From the cell containing the given text, extract its center point as (x, y) coordinate. 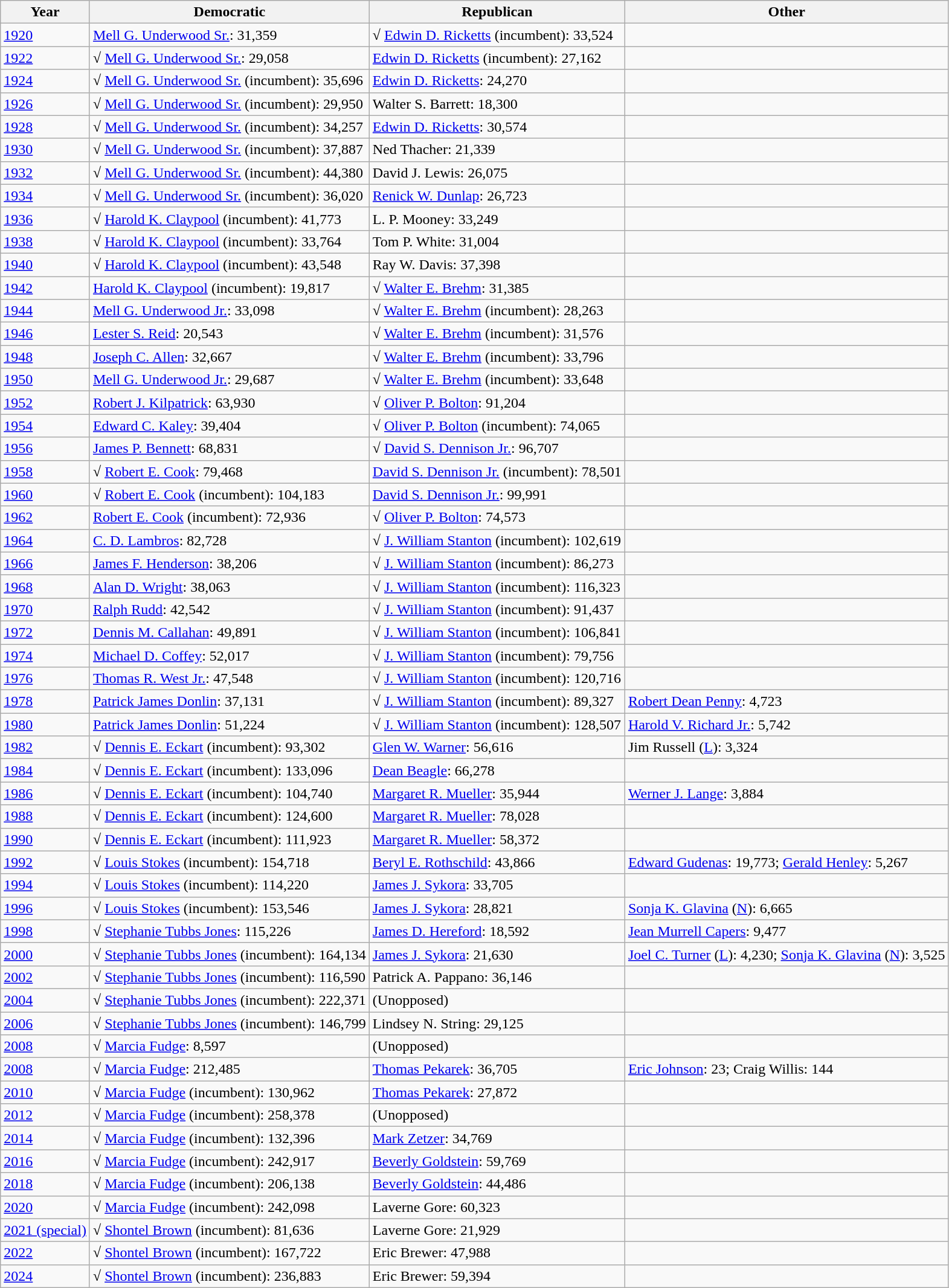
1942 (45, 288)
David S. Dennison Jr. (incumbent): 78,501 (497, 472)
1932 (45, 173)
C. D. Lambros: 82,728 (230, 540)
Margaret R. Mueller: 35,944 (497, 793)
√ Marcia Fudge (incumbent): 258,378 (230, 1115)
Ralph Rudd: 42,542 (230, 609)
Edwin D. Ricketts: 24,270 (497, 81)
David S. Dennison Jr.: 99,991 (497, 495)
Joseph C. Allen: 32,667 (230, 357)
Republican (497, 12)
1940 (45, 264)
Laverne Gore: 21,929 (497, 1230)
√ Marcia Fudge: 8,597 (230, 1046)
√ Stephanie Tubbs Jones (incumbent): 164,134 (230, 954)
√ Stephanie Tubbs Jones (incumbent): 222,371 (230, 1000)
√ Marcia Fudge (incumbent): 206,138 (230, 1184)
√ Dennis E. Eckart (incumbent): 124,600 (230, 816)
Edward C. Kaley: 39,404 (230, 426)
1956 (45, 449)
Sonja K. Glavina (N): 6,665 (787, 908)
1934 (45, 196)
√ Walter E. Brehm: 31,385 (497, 288)
2002 (45, 977)
√ Oliver P. Bolton: 74,573 (497, 517)
√ J. William Stanton (incumbent): 102,619 (497, 540)
√ David S. Dennison Jr.: 96,707 (497, 449)
Beverly Goldstein: 59,769 (497, 1161)
Robert J. Kilpatrick: 63,930 (230, 403)
√ Shontel Brown (incumbent): 81,636 (230, 1230)
L. P. Mooney: 33,249 (497, 219)
1996 (45, 908)
James D. Hereford: 18,592 (497, 931)
2000 (45, 954)
1984 (45, 771)
Mell G. Underwood Jr.: 33,098 (230, 311)
2010 (45, 1092)
Dean Beagle: 66,278 (497, 771)
√ Walter E. Brehm (incumbent): 33,648 (497, 380)
√ J. William Stanton (incumbent): 79,756 (497, 655)
2024 (45, 1276)
Mell G. Underwood Jr.: 29,687 (230, 380)
√ J. William Stanton (incumbent): 89,327 (497, 702)
Glen W. Warner: 56,616 (497, 748)
√ Edwin D. Ricketts (incumbent): 33,524 (497, 35)
1928 (45, 127)
√ Mell G. Underwood Sr. (incumbent): 36,020 (230, 196)
Patrick James Donlin: 37,131 (230, 702)
√ J. William Stanton (incumbent): 120,716 (497, 679)
1994 (45, 885)
1960 (45, 495)
√ Oliver P. Bolton (incumbent): 74,065 (497, 426)
1926 (45, 104)
Edwin D. Ricketts: 30,574 (497, 127)
1978 (45, 702)
√ J. William Stanton (incumbent): 116,323 (497, 586)
James J. Sykora: 21,630 (497, 954)
David J. Lewis: 26,075 (497, 173)
1998 (45, 931)
√ Marcia Fudge: 212,485 (230, 1069)
√ Dennis E. Eckart (incumbent): 133,096 (230, 771)
Robert Dean Penny: 4,723 (787, 702)
2018 (45, 1184)
√ Louis Stokes (incumbent): 114,220 (230, 885)
1968 (45, 586)
Eric Brewer: 59,394 (497, 1276)
1982 (45, 748)
√ Mell G. Underwood Sr.: 29,058 (230, 58)
1972 (45, 632)
√ Stephanie Tubbs Jones (incumbent): 116,590 (230, 977)
1966 (45, 563)
2022 (45, 1253)
Werner J. Lange: 3,884 (787, 793)
1946 (45, 334)
√ Robert E. Cook (incumbent): 104,183 (230, 495)
√ Marcia Fudge (incumbent): 242,917 (230, 1161)
√ J. William Stanton (incumbent): 91,437 (497, 609)
1952 (45, 403)
√ Walter E. Brehm (incumbent): 28,263 (497, 311)
Democratic (230, 12)
Thomas Pekarek: 27,872 (497, 1092)
√ J. William Stanton (incumbent): 128,507 (497, 725)
1938 (45, 242)
2012 (45, 1115)
1964 (45, 540)
√ J. William Stanton (incumbent): 106,841 (497, 632)
Beryl E. Rothschild: 43,866 (497, 862)
Margaret R. Mueller: 78,028 (497, 816)
√ Harold K. Claypool (incumbent): 41,773 (230, 219)
Mell G. Underwood Sr.: 31,359 (230, 35)
√ Harold K. Claypool (incumbent): 43,548 (230, 264)
James J. Sykora: 28,821 (497, 908)
√ Walter E. Brehm (incumbent): 31,576 (497, 334)
√ Louis Stokes (incumbent): 153,546 (230, 908)
Margaret R. Mueller: 58,372 (497, 839)
1958 (45, 472)
2020 (45, 1207)
1992 (45, 862)
Lindsey N. String: 29,125 (497, 1024)
1944 (45, 311)
Thomas R. West Jr.: 47,548 (230, 679)
Other (787, 12)
James J. Sykora: 33,705 (497, 885)
Mark Zetzer: 34,769 (497, 1138)
1976 (45, 679)
√ Dennis E. Eckart (incumbent): 111,923 (230, 839)
2014 (45, 1138)
Eric Brewer: 47,988 (497, 1253)
1954 (45, 426)
√ Shontel Brown (incumbent): 167,722 (230, 1253)
1986 (45, 793)
√ Mell G. Underwood Sr. (incumbent): 37,887 (230, 150)
Lester S. Reid: 20,543 (230, 334)
Patrick A. Pappano: 36,146 (497, 977)
1990 (45, 839)
Walter S. Barrett: 18,300 (497, 104)
√ Robert E. Cook: 79,468 (230, 472)
James F. Henderson: 38,206 (230, 563)
1962 (45, 517)
Year (45, 12)
√ J. William Stanton (incumbent): 86,273 (497, 563)
2021 (special) (45, 1230)
Laverne Gore: 60,323 (497, 1207)
√ Mell G. Underwood Sr. (incumbent): 29,950 (230, 104)
Harold K. Claypool (incumbent): 19,817 (230, 288)
Renick W. Dunlap: 26,723 (497, 196)
√ Walter E. Brehm (incumbent): 33,796 (497, 357)
√ Harold K. Claypool (incumbent): 33,764 (230, 242)
√ Stephanie Tubbs Jones: 115,226 (230, 931)
1980 (45, 725)
√ Marcia Fudge (incumbent): 242,098 (230, 1207)
Edwin D. Ricketts (incumbent): 27,162 (497, 58)
Harold V. Richard Jr.: 5,742 (787, 725)
1950 (45, 380)
Eric Johnson: 23; Craig Willis: 144 (787, 1069)
√ Louis Stokes (incumbent): 154,718 (230, 862)
Joel C. Turner (L): 4,230; Sonja K. Glavina (N): 3,525 (787, 954)
√ Mell G. Underwood Sr. (incumbent): 44,380 (230, 173)
James P. Bennett: 68,831 (230, 449)
1922 (45, 58)
2006 (45, 1024)
√ Mell G. Underwood Sr. (incumbent): 35,696 (230, 81)
Dennis M. Callahan: 49,891 (230, 632)
1924 (45, 81)
√ Oliver P. Bolton: 91,204 (497, 403)
Tom P. White: 31,004 (497, 242)
√ Marcia Fudge (incumbent): 130,962 (230, 1092)
Jean Murrell Capers: 9,477 (787, 931)
√ Shontel Brown (incumbent): 236,883 (230, 1276)
√ Mell G. Underwood Sr. (incumbent): 34,257 (230, 127)
√ Stephanie Tubbs Jones (incumbent): 146,799 (230, 1024)
√ Marcia Fudge (incumbent): 132,396 (230, 1138)
1948 (45, 357)
1974 (45, 655)
1988 (45, 816)
Patrick James Donlin: 51,224 (230, 725)
1930 (45, 150)
√ Dennis E. Eckart (incumbent): 93,302 (230, 748)
Robert E. Cook (incumbent): 72,936 (230, 517)
Ray W. Davis: 37,398 (497, 264)
√ Dennis E. Eckart (incumbent): 104,740 (230, 793)
Michael D. Coffey: 52,017 (230, 655)
Thomas Pekarek: 36,705 (497, 1069)
Edward Gudenas: 19,773; Gerald Henley: 5,267 (787, 862)
Beverly Goldstein: 44,486 (497, 1184)
2016 (45, 1161)
1920 (45, 35)
Alan D. Wright: 38,063 (230, 586)
Jim Russell (L): 3,324 (787, 748)
1970 (45, 609)
1936 (45, 219)
2004 (45, 1000)
Ned Thacher: 21,339 (497, 150)
